Search for the cell housing the specified text and yield its (x, y) center coordinate. 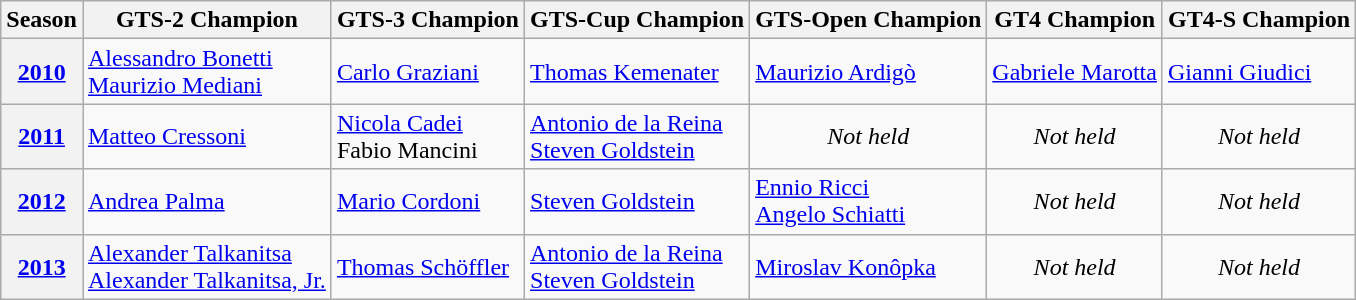
Nicola Cadei Fabio Mancini (428, 136)
GT4-S Champion (1258, 20)
Season (42, 20)
GTS-3 Champion (428, 20)
Alessandro Bonetti Maurizio Mediani (206, 72)
Carlo Graziani (428, 72)
Steven Goldstein (638, 202)
Miroslav Konôpka (868, 266)
2012 (42, 202)
GTS-Cup Champion (638, 20)
Andrea Palma (206, 202)
Gabriele Marotta (1075, 72)
Maurizio Ardigò (868, 72)
Ennio Ricci Angelo Schiatti (868, 202)
2013 (42, 266)
2010 (42, 72)
Alexander Talkanitsa Alexander Talkanitsa, Jr. (206, 266)
Thomas Schöffler (428, 266)
GTS-Open Champion (868, 20)
Thomas Kemenater (638, 72)
Gianni Giudici (1258, 72)
Matteo Cressoni (206, 136)
2011 (42, 136)
Mario Cordoni (428, 202)
GT4 Champion (1075, 20)
GTS-2 Champion (206, 20)
